Detect which cell encompasses the target text, then output its [X, Y] center coordinate. 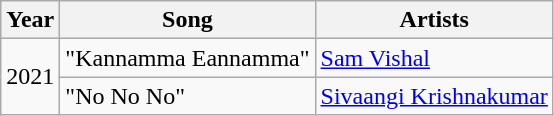
"No No No" [188, 96]
Song [188, 20]
Sivaangi Krishnakumar [434, 96]
Artists [434, 20]
Year [30, 20]
"Kannamma Eannamma" [188, 58]
Sam Vishal [434, 58]
2021 [30, 77]
